Return (x, y) of the center of cell containing provided text 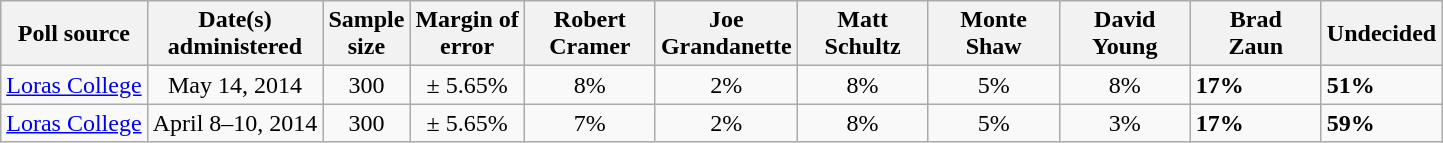
59% (1381, 123)
3% (1124, 123)
DavidYoung (1124, 34)
Date(s)administered (235, 34)
May 14, 2014 (235, 85)
April 8–10, 2014 (235, 123)
MonteShaw (994, 34)
Undecided (1381, 34)
BradZaun (1256, 34)
RobertCramer (590, 34)
Samplesize (366, 34)
7% (590, 123)
51% (1381, 85)
Margin oferror (467, 34)
MattSchultz (862, 34)
JoeGrandanette (726, 34)
Poll source (74, 34)
